Provide the [x, y] coordinate of the cell's center where the given text is located.  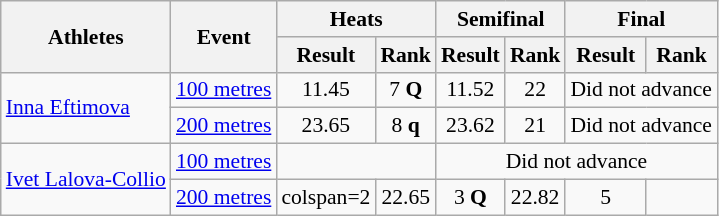
Heats [356, 19]
11.52 [470, 90]
22.82 [536, 197]
5 [606, 197]
22.65 [406, 197]
21 [536, 126]
Semifinal [500, 19]
8 q [406, 126]
Inna Eftimova [86, 108]
23.62 [470, 126]
3 Q [470, 197]
Athletes [86, 36]
Final [641, 19]
7 Q [406, 90]
Event [224, 36]
Ivet Lalova-Collio [86, 180]
11.45 [326, 90]
colspan=2 [326, 197]
23.65 [326, 126]
22 [536, 90]
